Locate the cell with the specified text and output its [x, y] center coordinate. 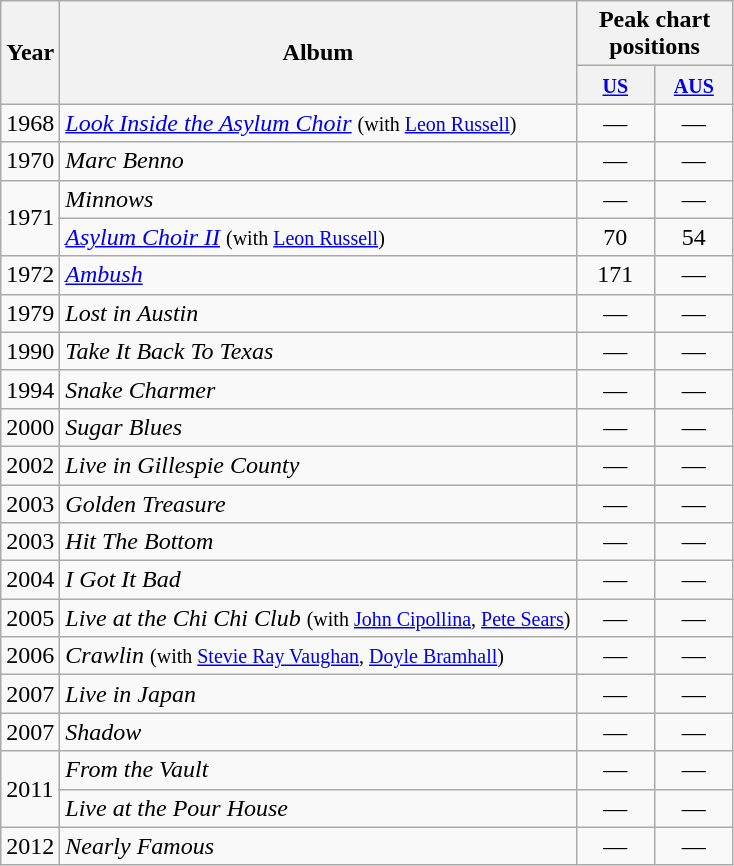
Look Inside the Asylum Choir (with Leon Russell) [318, 123]
Album [318, 52]
2006 [30, 656]
1990 [30, 351]
AUS [694, 85]
Live at the Chi Chi Club (with John Cipollina, Pete Sears) [318, 618]
Shadow [318, 732]
Live at the Pour House [318, 808]
70 [616, 237]
Crawlin (with Stevie Ray Vaughan, Doyle Bramhall) [318, 656]
54 [694, 237]
Asylum Choir II (with Leon Russell) [318, 237]
2000 [30, 427]
From the Vault [318, 770]
1971 [30, 218]
2011 [30, 789]
1979 [30, 313]
171 [616, 275]
Golden Treasure [318, 503]
I Got It Bad [318, 580]
Peak chart positions [654, 34]
1994 [30, 389]
Hit The Bottom [318, 542]
US [616, 85]
Sugar Blues [318, 427]
Take It Back To Texas [318, 351]
Live in Japan [318, 694]
2002 [30, 465]
Nearly Famous [318, 846]
Year [30, 52]
2005 [30, 618]
2004 [30, 580]
Minnows [318, 199]
Marc Benno [318, 161]
1970 [30, 161]
Lost in Austin [318, 313]
Snake Charmer [318, 389]
1972 [30, 275]
Live in Gillespie County [318, 465]
2012 [30, 846]
1968 [30, 123]
Ambush [318, 275]
